Return (x, y) of the center of cell containing provided text 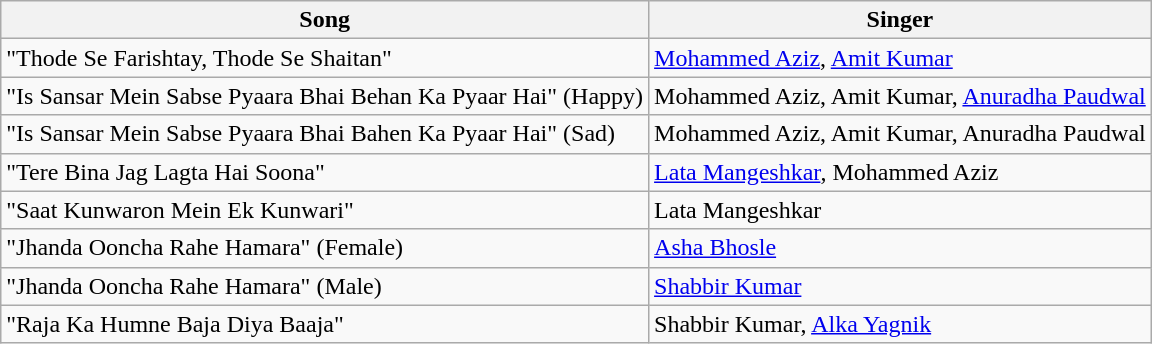
Lata Mangeshkar, Mohammed Aziz (900, 172)
"Raja Ka Humne Baja Diya Baaja" (325, 324)
"Is Sansar Mein Sabse Pyaara Bhai Bahen Ka Pyaar Hai" (Sad) (325, 134)
"Saat Kunwaron Mein Ek Kunwari" (325, 210)
Mohammed Aziz, Amit Kumar (900, 58)
Shabbir Kumar, Alka Yagnik (900, 324)
"Jhanda Ooncha Rahe Hamara" (Male) (325, 286)
Singer (900, 20)
"Tere Bina Jag Lagta Hai Soona" (325, 172)
"Is Sansar Mein Sabse Pyaara Bhai Behan Ka Pyaar Hai" (Happy) (325, 96)
"Jhanda Ooncha Rahe Hamara" (Female) (325, 248)
Lata Mangeshkar (900, 210)
Shabbir Kumar (900, 286)
"Thode Se Farishtay, Thode Se Shaitan" (325, 58)
Asha Bhosle (900, 248)
Song (325, 20)
